From the cell containing the given text, extract its center point as [X, Y] coordinate. 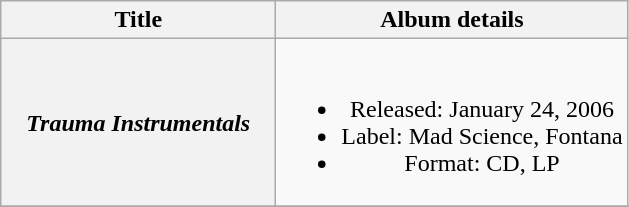
Released: January 24, 2006Label: Mad Science, FontanaFormat: CD, LP [452, 122]
Album details [452, 20]
Title [138, 20]
Trauma Instrumentals [138, 122]
